Scan for the cell matching the given text and deliver its (X, Y) coordinate at center. 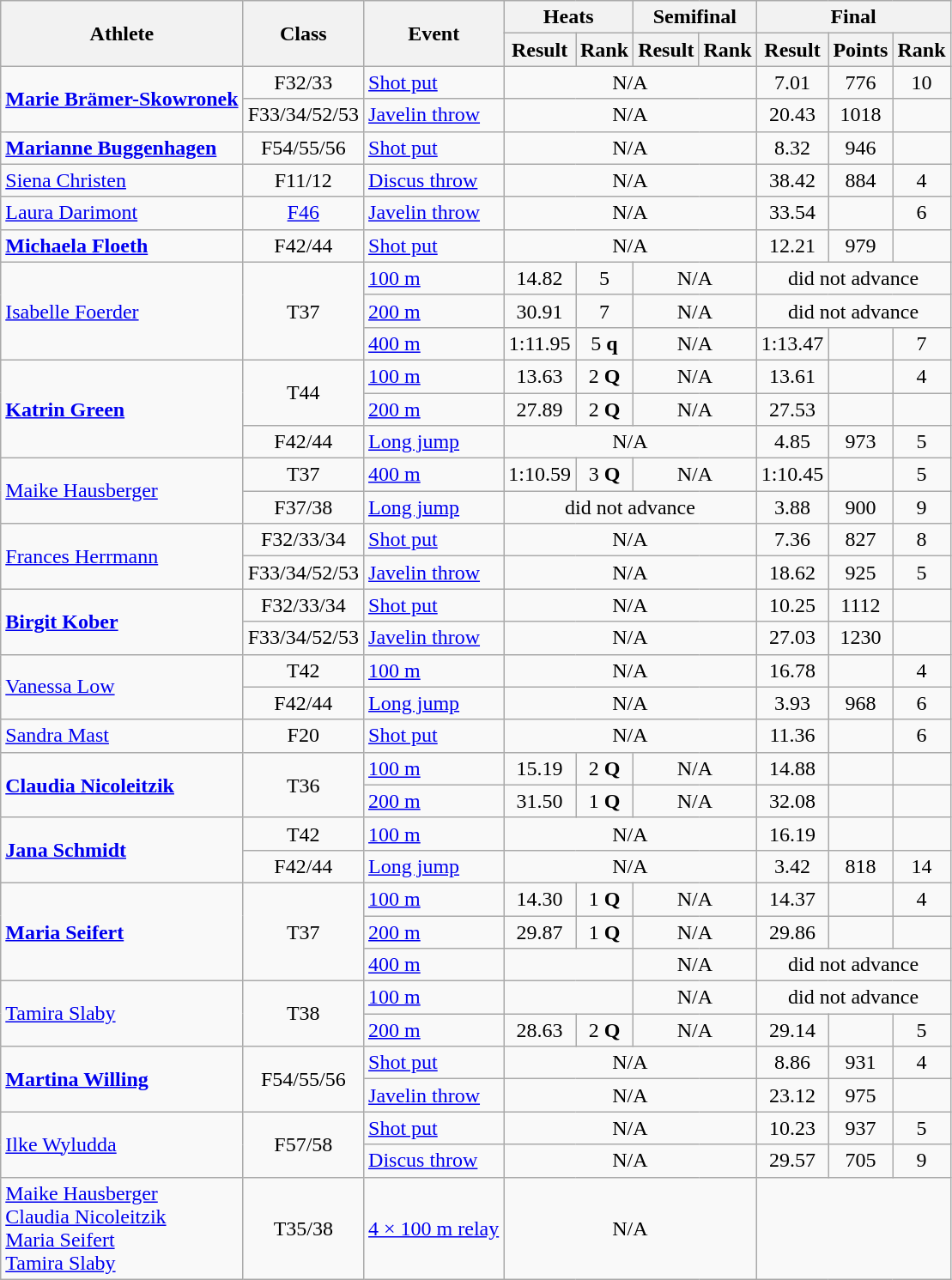
Event (434, 33)
937 (860, 1128)
Tamira Slaby (122, 1014)
F20 (303, 736)
776 (860, 82)
Vanessa Low (122, 687)
8.32 (792, 148)
968 (860, 703)
F37/38 (303, 507)
979 (860, 246)
14.30 (540, 899)
Points (860, 50)
F11/12 (303, 180)
18.62 (792, 573)
20.43 (792, 115)
10.25 (792, 605)
3 Q (604, 475)
1:10.45 (792, 475)
12.21 (792, 246)
975 (860, 1095)
Siena Christen (122, 180)
31.50 (540, 801)
30.91 (540, 311)
Semifinal (695, 17)
5 q (604, 343)
925 (860, 573)
8.86 (792, 1063)
1:13.47 (792, 343)
7.36 (792, 540)
Frances Herrmann (122, 556)
Athlete (122, 33)
13.61 (792, 376)
1230 (860, 638)
3.88 (792, 507)
705 (860, 1161)
Laura Darimont (122, 213)
7.01 (792, 82)
T36 (303, 785)
29.87 (540, 931)
827 (860, 540)
38.42 (792, 180)
27.89 (540, 409)
3.42 (792, 866)
8 (922, 540)
Class (303, 33)
4.85 (792, 442)
Final (853, 17)
Isabelle Foerder (122, 311)
32.08 (792, 801)
F32/33 (303, 82)
1:10.59 (540, 475)
14.82 (540, 278)
818 (860, 866)
931 (860, 1063)
27.53 (792, 409)
Sandra Mast (122, 736)
11.36 (792, 736)
16.19 (792, 834)
27.03 (792, 638)
Maike Hausberger (122, 491)
Jana Schmidt (122, 850)
29.86 (792, 931)
29.57 (792, 1161)
33.54 (792, 213)
Katrin Green (122, 409)
Michaela Floeth (122, 246)
Heats (568, 17)
10.23 (792, 1128)
1:11.95 (540, 343)
T38 (303, 1014)
23.12 (792, 1095)
F57/58 (303, 1144)
T35/38 (303, 1228)
13.63 (540, 376)
Birgit Kober (122, 622)
Marie Brämer-Skowronek (122, 99)
Maria Seifert (122, 931)
F46 (303, 213)
1018 (860, 115)
15.19 (540, 768)
14.88 (792, 768)
900 (860, 507)
10 (922, 82)
14.37 (792, 899)
Maike HausbergerClaudia NicoleitzikMaria SeifertTamira Slaby (122, 1228)
3.93 (792, 703)
946 (860, 148)
Ilke Wyludda (122, 1144)
14 (922, 866)
16.78 (792, 670)
29.14 (792, 1030)
884 (860, 180)
Marianne Buggenhagen (122, 148)
Claudia Nicoleitzik (122, 785)
4 × 100 m relay (434, 1228)
973 (860, 442)
T44 (303, 392)
1112 (860, 605)
Martina Willing (122, 1079)
28.63 (540, 1030)
